Return (x, y) of the center of cell containing provided text 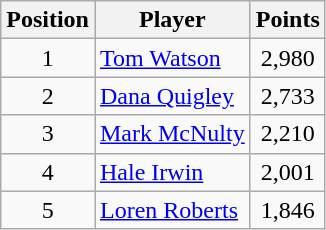
2,733 (288, 96)
2,210 (288, 134)
1,846 (288, 210)
5 (48, 210)
Hale Irwin (172, 172)
1 (48, 58)
Player (172, 20)
Loren Roberts (172, 210)
Position (48, 20)
Dana Quigley (172, 96)
Mark McNulty (172, 134)
Tom Watson (172, 58)
4 (48, 172)
2,001 (288, 172)
3 (48, 134)
2,980 (288, 58)
2 (48, 96)
Points (288, 20)
